Provide the (X, Y) coordinate of the cell's center where the given text is located.  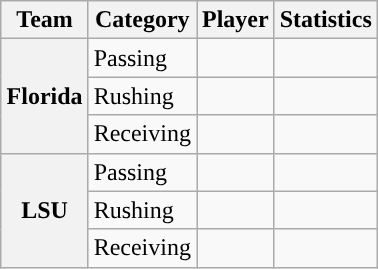
Statistics (326, 20)
Team (44, 20)
Player (235, 20)
LSU (44, 210)
Category (142, 20)
Florida (44, 96)
